Find where the given text appears and provide that cell's center as (X, Y) coordinate. 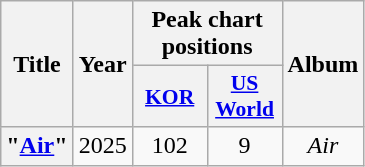
Title (37, 64)
USWorld (244, 96)
9 (244, 146)
KOR (170, 96)
Album (323, 64)
Peak chart positions (207, 34)
2025 (102, 146)
Year (102, 64)
"Air" (37, 146)
102 (170, 146)
Air (323, 146)
